Locate the cell with the specified text and output its (X, Y) center coordinate. 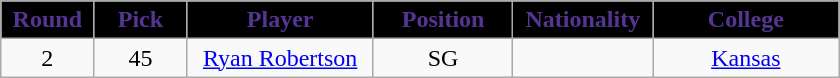
Position (443, 20)
Kansas (746, 58)
Ryan Robertson (280, 58)
Nationality (583, 20)
45 (140, 58)
Pick (140, 20)
Round (48, 20)
SG (443, 58)
2 (48, 58)
College (746, 20)
Player (280, 20)
